Scan for the cell matching the given text and deliver its (x, y) coordinate at center. 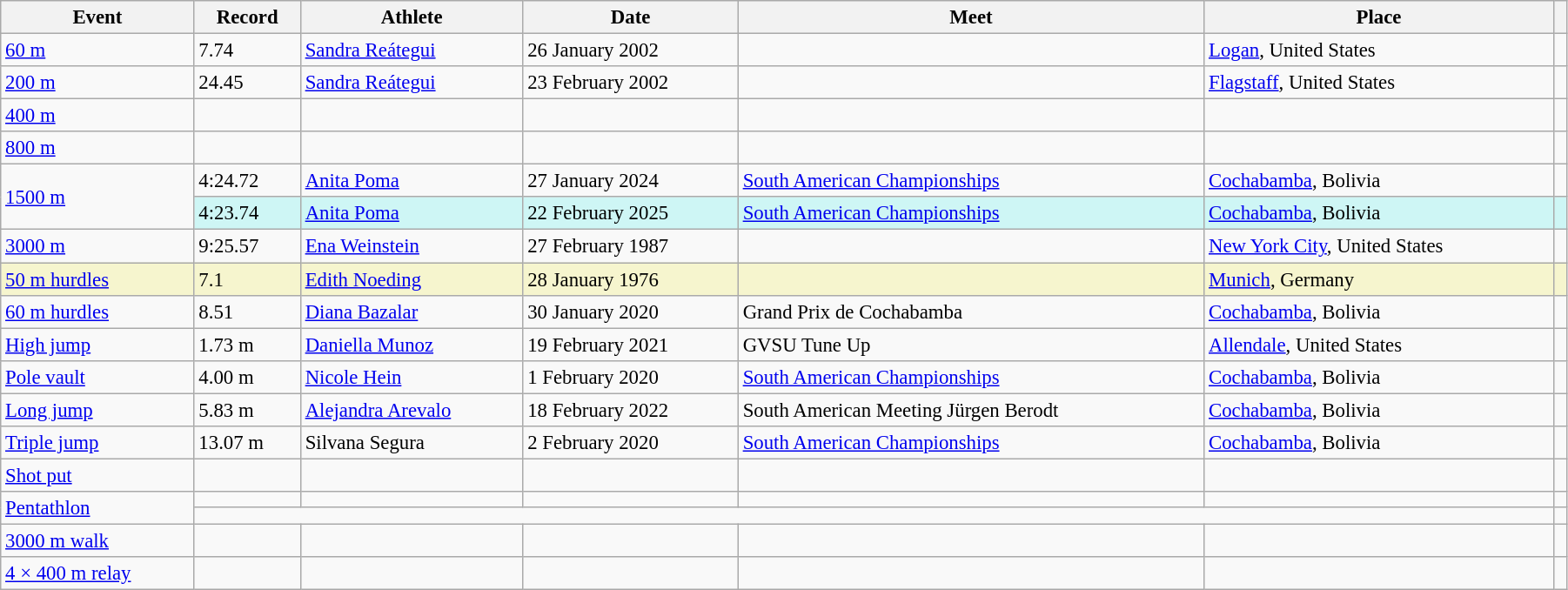
Grand Prix de Cochabamba (971, 312)
27 January 2024 (630, 181)
22 February 2025 (630, 213)
4:23.74 (247, 213)
2 February 2020 (630, 443)
1.73 m (247, 345)
Date (630, 17)
Alejandra Arevalo (412, 410)
3000 m walk (97, 540)
Pole vault (97, 377)
8.51 (247, 312)
50 m hurdles (97, 279)
400 m (97, 116)
23 February 2002 (630, 83)
Nicole Hein (412, 377)
Event (97, 17)
5.83 m (247, 410)
1 February 2020 (630, 377)
28 January 1976 (630, 279)
3000 m (97, 246)
Diana Bazalar (412, 312)
24.45 (247, 83)
Record (247, 17)
Allendale, United States (1378, 345)
Silvana Segura (412, 443)
South American Meeting Jürgen Berodt (971, 410)
27 February 1987 (630, 246)
Flagstaff, United States (1378, 83)
Daniella Munoz (412, 345)
30 January 2020 (630, 312)
200 m (97, 83)
Pentathlon (97, 508)
New York City, United States (1378, 246)
26 January 2002 (630, 50)
19 February 2021 (630, 345)
Triple jump (97, 443)
4.00 m (247, 377)
13.07 m (247, 443)
Athlete (412, 17)
Meet (971, 17)
4 × 400 m relay (97, 573)
Shot put (97, 475)
GVSU Tune Up (971, 345)
7.74 (247, 50)
1500 m (97, 197)
60 m (97, 50)
Place (1378, 17)
Ena Weinstein (412, 246)
800 m (97, 148)
7.1 (247, 279)
High jump (97, 345)
9:25.57 (247, 246)
Munich, Germany (1378, 279)
18 February 2022 (630, 410)
60 m hurdles (97, 312)
Logan, United States (1378, 50)
Edith Noeding (412, 279)
4:24.72 (247, 181)
Long jump (97, 410)
